Identify which cell holds the provided text, then report its [X, Y] central coordinate. 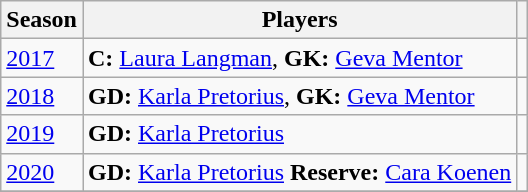
GD: Karla Pretorius [299, 134]
Season [42, 20]
2018 [42, 96]
GD: Karla Pretorius, GK: Geva Mentor [299, 96]
C: Laura Langman, GK: Geva Mentor [299, 58]
2019 [42, 134]
2017 [42, 58]
GD: Karla Pretorius Reserve: Cara Koenen [299, 172]
2020 [42, 172]
Players [299, 20]
